Return the (X, Y) coordinate for the center point of the cell that contains the specified text.  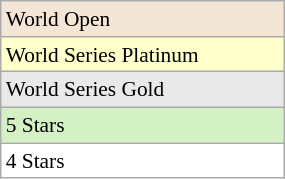
4 Stars (142, 161)
5 Stars (142, 126)
World Series Gold (142, 90)
World Open (142, 19)
World Series Platinum (142, 55)
